Extract the (x, y) coordinate from the center of the cell holding the provided text.  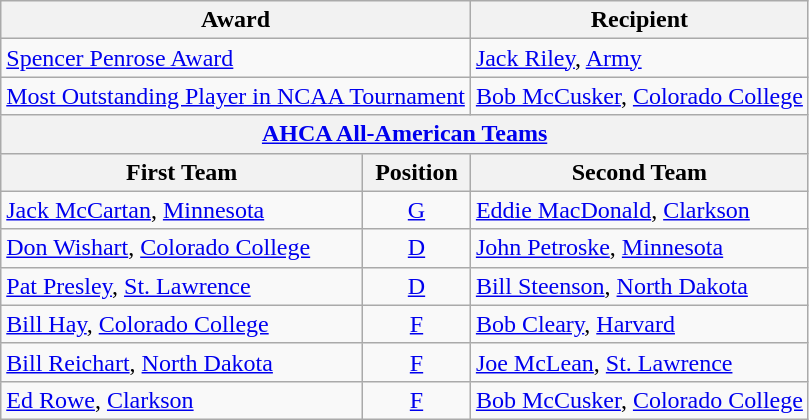
Don Wishart, Colorado College (182, 248)
Pat Presley, St. Lawrence (182, 286)
AHCA All-American Teams (405, 134)
Bob Cleary, Harvard (639, 324)
John Petroske, Minnesota (639, 248)
Bill Hay, Colorado College (182, 324)
Bill Steenson, North Dakota (639, 286)
Award (236, 20)
Spencer Penrose Award (236, 58)
Bill Reichart, North Dakota (182, 362)
Ed Rowe, Clarkson (182, 400)
Jack McCartan, Minnesota (182, 210)
Recipient (639, 20)
Second Team (639, 172)
Joe McLean, St. Lawrence (639, 362)
G (417, 210)
Jack Riley, Army (639, 58)
Most Outstanding Player in NCAA Tournament (236, 96)
Position (417, 172)
Eddie MacDonald, Clarkson (639, 210)
First Team (182, 172)
